Return the (x, y) coordinate for the center point of the cell that contains the specified text.  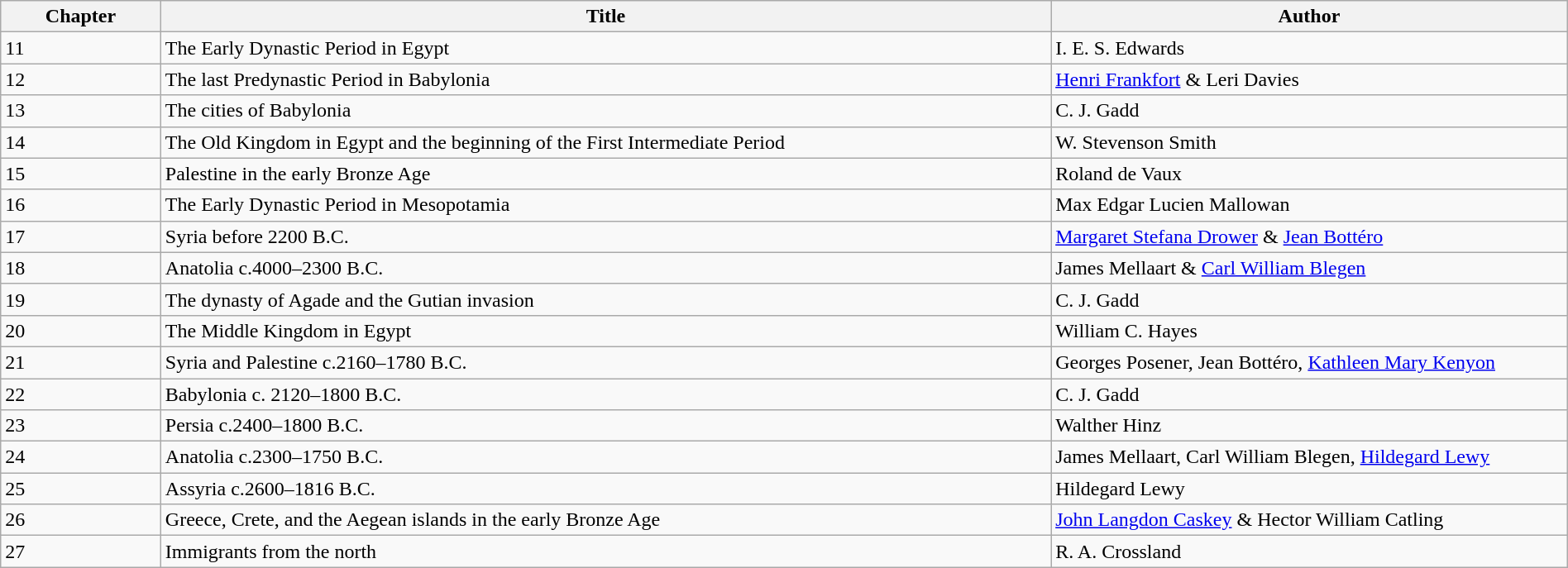
12 (81, 79)
Syria and Palestine c.2160–1780 B.C. (605, 362)
25 (81, 489)
13 (81, 111)
The cities of Babylonia (605, 111)
27 (81, 551)
William C. Hayes (1310, 331)
11 (81, 48)
R. A. Crossland (1310, 551)
Margaret Stefana Drower & Jean Bottéro (1310, 236)
16 (81, 205)
Walther Hinz (1310, 426)
W. Stevenson Smith (1310, 142)
Persia c.2400–1800 B.C. (605, 426)
The Old Kingdom in Egypt and the beginning of the First Intermediate Period (605, 142)
Title (605, 17)
James Mellaart, Carl William Blegen, Hildegard Lewy (1310, 457)
20 (81, 331)
Syria before 2200 B.C. (605, 236)
Max Edgar Lucien Mallowan (1310, 205)
James Mellaart & Carl William Blegen (1310, 268)
Anatolia c.2300–1750 B.C. (605, 457)
23 (81, 426)
The last Predynastic Period in Babylonia (605, 79)
22 (81, 394)
The dynasty of Agade and the Gutian invasion (605, 299)
Chapter (81, 17)
Babylonia c. 2120–1800 B.C. (605, 394)
Greece, Crete, and the Aegean islands in the early Bronze Age (605, 520)
I. E. S. Edwards (1310, 48)
Immigrants from the north (605, 551)
Roland de Vaux (1310, 174)
15 (81, 174)
Author (1310, 17)
The Middle Kingdom in Egypt (605, 331)
Palestine in the early Bronze Age (605, 174)
John Langdon Caskey & Hector William Catling (1310, 520)
19 (81, 299)
Georges Posener, Jean Bottéro, Kathleen Mary Kenyon (1310, 362)
The Early Dynastic Period in Mesopotamia (605, 205)
Anatolia c.4000–2300 B.C. (605, 268)
21 (81, 362)
Hildegard Lewy (1310, 489)
Assyria c.2600–1816 B.C. (605, 489)
The Early Dynastic Period in Egypt (605, 48)
Henri Frankfort & Leri Davies (1310, 79)
14 (81, 142)
17 (81, 236)
24 (81, 457)
26 (81, 520)
18 (81, 268)
